From the cell containing the given text, extract its center point as (x, y) coordinate. 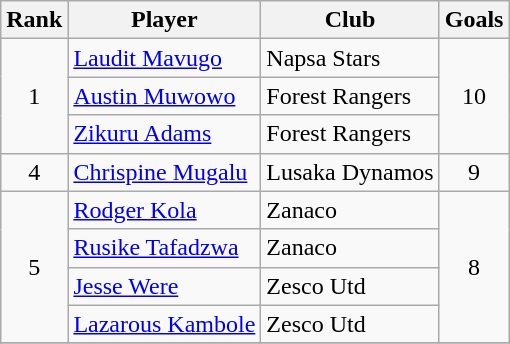
Chrispine Mugalu (164, 172)
Player (164, 20)
Austin Muwowo (164, 96)
Lazarous Kambole (164, 324)
10 (474, 96)
Zikuru Adams (164, 134)
Napsa Stars (350, 58)
9 (474, 172)
1 (34, 96)
5 (34, 267)
Lusaka Dynamos (350, 172)
Goals (474, 20)
Rusike Tafadzwa (164, 248)
Rank (34, 20)
Jesse Were (164, 286)
Laudit Mavugo (164, 58)
Rodger Kola (164, 210)
4 (34, 172)
Club (350, 20)
8 (474, 267)
